Return the (X, Y) coordinate for the center point of the cell that contains the specified text.  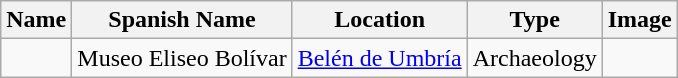
Type (534, 20)
Belén de Umbría (380, 58)
Archaeology (534, 58)
Museo Eliseo Bolívar (182, 58)
Image (640, 20)
Location (380, 20)
Spanish Name (182, 20)
Name (36, 20)
